Identify which cell holds the provided text, then report its (x, y) central coordinate. 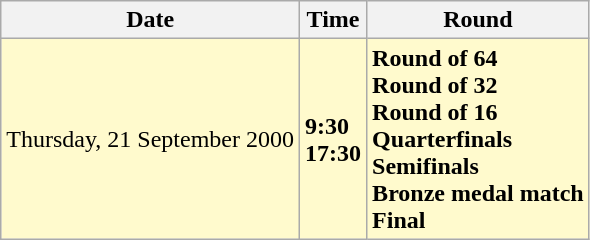
Round (478, 20)
Date (150, 20)
Round of 64Round of 32Round of 16QuarterfinalsSemifinalsBronze medal matchFinal (478, 139)
Time (334, 20)
9:3017:30 (334, 139)
Thursday, 21 September 2000 (150, 139)
